Extract the (X, Y) coordinate from the center of the cell holding the provided text.  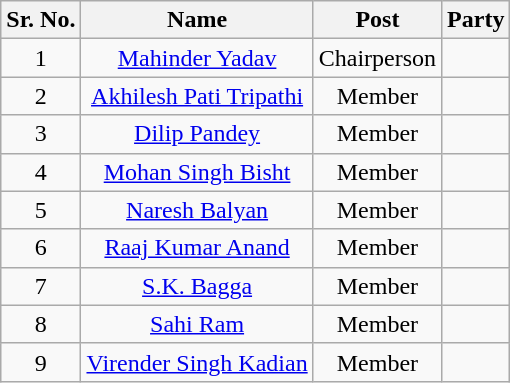
2 (41, 96)
6 (41, 248)
4 (41, 172)
5 (41, 210)
Mahinder Yadav (197, 58)
9 (41, 362)
Sr. No. (41, 20)
7 (41, 286)
1 (41, 58)
Raaj Kumar Anand (197, 248)
Party (476, 20)
8 (41, 324)
Post (377, 20)
Name (197, 20)
3 (41, 134)
Naresh Balyan (197, 210)
Chairperson (377, 58)
Sahi Ram (197, 324)
Virender Singh Kadian (197, 362)
Akhilesh Pati Tripathi (197, 96)
S.K. Bagga (197, 286)
Dilip Pandey (197, 134)
Mohan Singh Bisht (197, 172)
